Return [X, Y] of the center of cell containing provided text 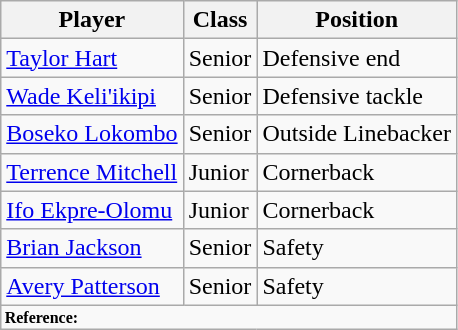
Boseko Lokombo [92, 134]
Terrence Mitchell [92, 172]
Brian Jackson [92, 248]
Position [357, 20]
Wade Keli'ikipi [92, 96]
Taylor Hart [92, 58]
Class [220, 20]
Defensive tackle [357, 96]
Avery Patterson [92, 286]
Ifo Ekpre-Olomu [92, 210]
Defensive end [357, 58]
Player [92, 20]
Outside Linebacker [357, 134]
Reference: [229, 317]
